From the cell containing the given text, extract its center point as [x, y] coordinate. 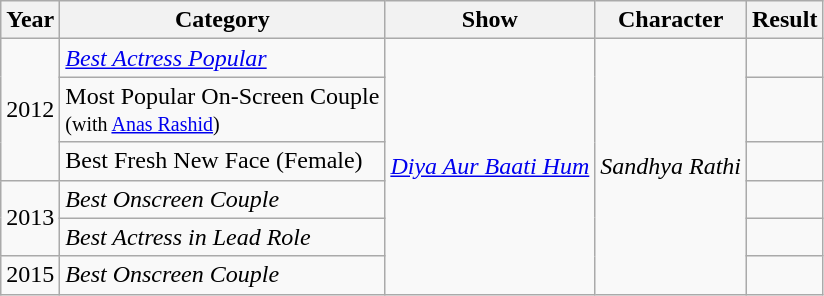
2015 [30, 275]
2013 [30, 218]
2012 [30, 110]
Best Fresh New Face (Female) [222, 161]
Best Actress in Lead Role [222, 237]
Sandhya Rathi [671, 166]
Show [490, 20]
Year [30, 20]
Category [222, 20]
Diya Aur Baati Hum [490, 166]
Most Popular On-Screen Couple(with Anas Rashid) [222, 110]
Best Actress Popular [222, 58]
Result [785, 20]
Character [671, 20]
